Detect which cell encompasses the target text, then output its [X, Y] center coordinate. 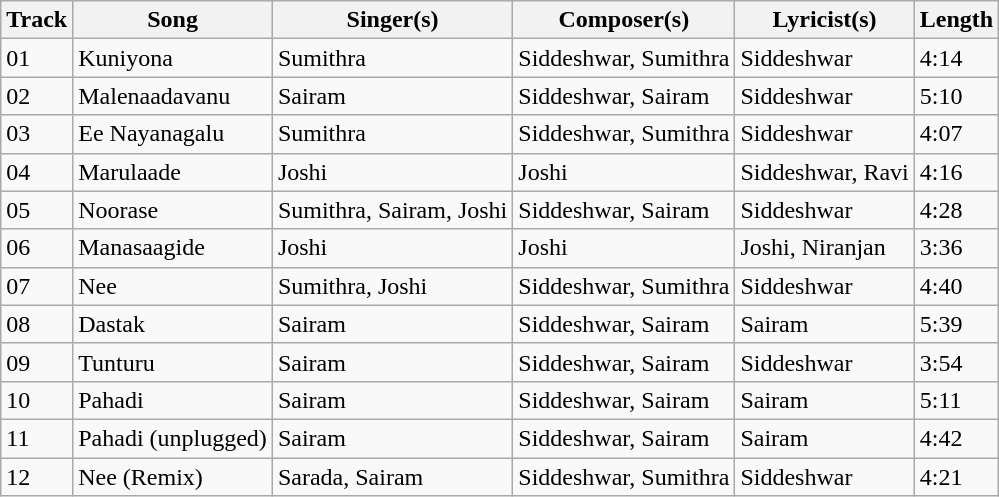
07 [37, 286]
03 [37, 134]
06 [37, 248]
Length [956, 20]
08 [37, 324]
Composer(s) [624, 20]
09 [37, 362]
02 [37, 96]
Siddeshwar, Ravi [824, 172]
Sumithra, Sairam, Joshi [392, 210]
4:07 [956, 134]
Tunturu [173, 362]
Dastak [173, 324]
Song [173, 20]
4:42 [956, 438]
Pahadi [173, 400]
4:16 [956, 172]
Singer(s) [392, 20]
Noorase [173, 210]
01 [37, 58]
Manasaagide [173, 248]
3:54 [956, 362]
4:14 [956, 58]
Joshi, Niranjan [824, 248]
Marulaade [173, 172]
Nee [173, 286]
Ee Nayanagalu [173, 134]
Track [37, 20]
Malenaadavanu [173, 96]
5:11 [956, 400]
10 [37, 400]
4:40 [956, 286]
5:10 [956, 96]
04 [37, 172]
Pahadi (unplugged) [173, 438]
Lyricist(s) [824, 20]
11 [37, 438]
05 [37, 210]
3:36 [956, 248]
4:21 [956, 477]
Sumithra, Joshi [392, 286]
Nee (Remix) [173, 477]
12 [37, 477]
5:39 [956, 324]
Kuniyona [173, 58]
4:28 [956, 210]
Sarada, Sairam [392, 477]
